Pinpoint the cell where the given text exists, returning its [x, y] midpoint coordinate. 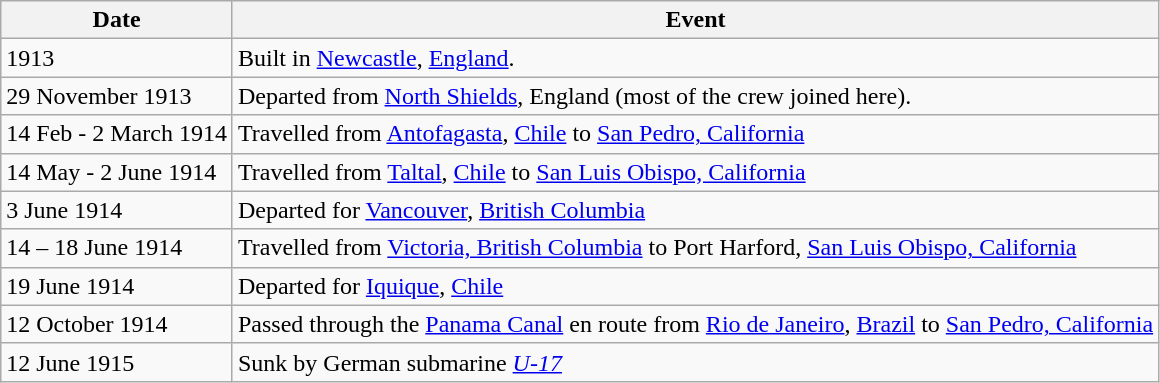
Departed for Vancouver, British Columbia [695, 210]
Date [117, 20]
12 October 1914 [117, 324]
1913 [117, 58]
Travelled from Victoria, British Columbia to Port Harford, San Luis Obispo, California [695, 248]
Departed for Iquique, Chile [695, 286]
Sunk by German submarine U-17 [695, 362]
29 November 1913 [117, 96]
14 May - 2 June 1914 [117, 172]
Built in Newcastle, England. [695, 58]
Departed from North Shields, England (most of the crew joined here). [695, 96]
Travelled from Taltal, Chile to San Luis Obispo, California [695, 172]
14 – 18 June 1914 [117, 248]
12 June 1915 [117, 362]
3 June 1914 [117, 210]
Passed through the Panama Canal en route from Rio de Janeiro, Brazil to San Pedro, California [695, 324]
Event [695, 20]
14 Feb - 2 March 1914 [117, 134]
19 June 1914 [117, 286]
Travelled from Antofagasta, Chile to San Pedro, California [695, 134]
